Detect which cell encompasses the target text, then output its [X, Y] center coordinate. 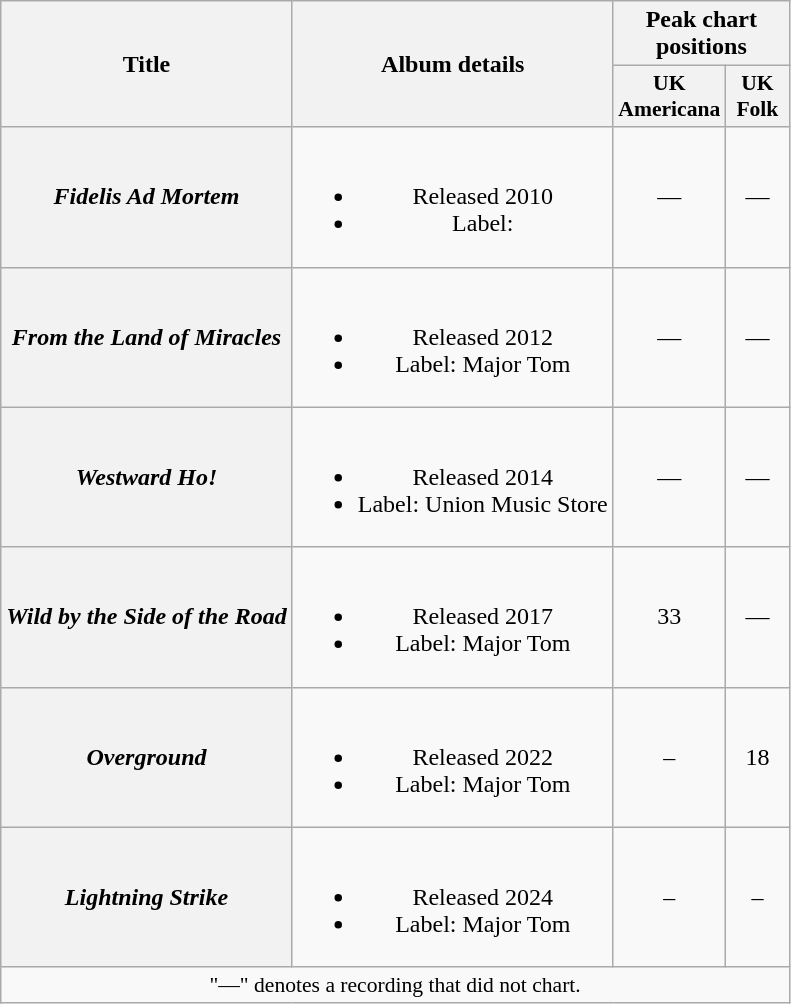
Lightning Strike [147, 897]
Peak chart positions [701, 34]
Released 2017Label: Major Tom [452, 617]
UK Americana [669, 96]
Overground [147, 757]
Released 2014Label: Union Music Store [452, 477]
From the Land of Miracles [147, 337]
Westward Ho! [147, 477]
UK Folk [757, 96]
Fidelis Ad Mortem [147, 197]
18 [757, 757]
"—" denotes a recording that did not chart. [396, 985]
Released 2024Label: Major Tom [452, 897]
Released 2012Label: Major Tom [452, 337]
33 [669, 617]
Released 2022Label: Major Tom [452, 757]
Title [147, 64]
Released 2010Label: [452, 197]
Album details [452, 64]
Wild by the Side of the Road [147, 617]
